Pinpoint the cell where the given text exists, returning its (X, Y) midpoint coordinate. 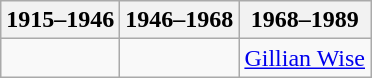
1946–1968 (180, 20)
1915–1946 (60, 20)
Gillian Wise (305, 58)
1968–1989 (305, 20)
